Return [X, Y] of the center of cell containing provided text 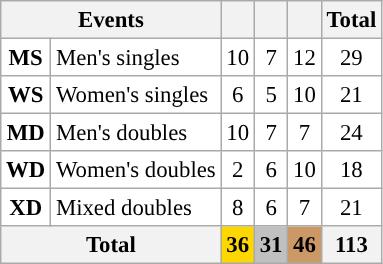
WS [26, 95]
Women's singles [136, 95]
12 [304, 58]
36 [238, 245]
Women's doubles [136, 170]
31 [270, 245]
Men's doubles [136, 133]
Mixed doubles [136, 208]
8 [238, 208]
Men's singles [136, 58]
2 [238, 170]
24 [351, 133]
113 [351, 245]
XD [26, 208]
46 [304, 245]
WD [26, 170]
5 [270, 95]
MS [26, 58]
MD [26, 133]
Events [111, 20]
29 [351, 58]
18 [351, 170]
